Extract the (X, Y) coordinate from the center of the cell holding the provided text.  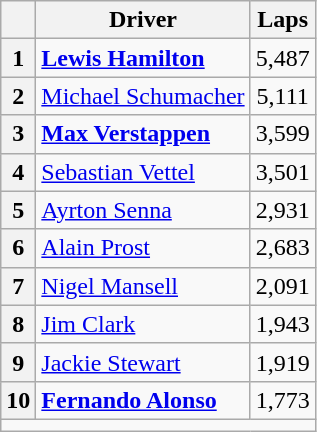
5,487 (282, 58)
Lewis Hamilton (143, 58)
Sebastian Vettel (143, 172)
6 (18, 248)
3 (18, 134)
Alain Prost (143, 248)
Driver (143, 20)
1,773 (282, 400)
9 (18, 362)
Max Verstappen (143, 134)
Fernando Alonso (143, 400)
Jim Clark (143, 324)
Laps (282, 20)
2,683 (282, 248)
7 (18, 286)
Michael Schumacher (143, 96)
1,943 (282, 324)
3,501 (282, 172)
1,919 (282, 362)
2,931 (282, 210)
3,599 (282, 134)
Ayrton Senna (143, 210)
5,111 (282, 96)
2 (18, 96)
Nigel Mansell (143, 286)
8 (18, 324)
1 (18, 58)
10 (18, 400)
5 (18, 210)
Jackie Stewart (143, 362)
2,091 (282, 286)
4 (18, 172)
